Return the [x, y] coordinate for the center point of the cell that contains the specified text.  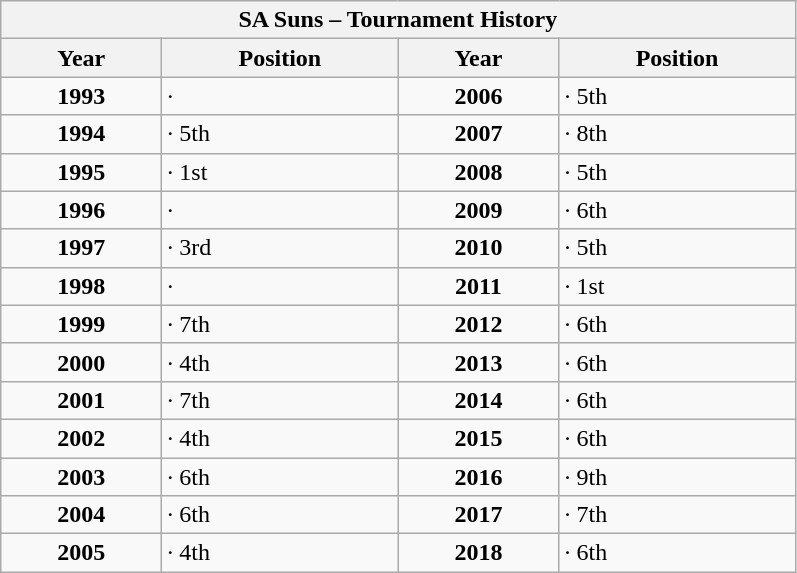
2011 [478, 286]
2009 [478, 210]
1997 [82, 248]
2017 [478, 515]
1999 [82, 324]
· 9th [677, 477]
2010 [478, 248]
2002 [82, 438]
2016 [478, 477]
2001 [82, 400]
· 8th [677, 134]
2006 [478, 96]
2005 [82, 553]
2008 [478, 172]
1995 [82, 172]
1996 [82, 210]
2014 [478, 400]
2018 [478, 553]
1998 [82, 286]
2003 [82, 477]
2012 [478, 324]
SA Suns – Tournament History [398, 20]
· 3rd [280, 248]
2000 [82, 362]
2007 [478, 134]
1993 [82, 96]
2004 [82, 515]
2015 [478, 438]
2013 [478, 362]
1994 [82, 134]
